Pinpoint the cell where the given text exists, returning its (x, y) midpoint coordinate. 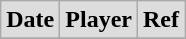
Date (30, 20)
Ref (160, 20)
Player (99, 20)
